For the text-containing cell, return its midpoint in (x, y) coordinate format. 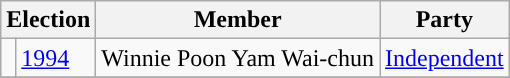
Party (445, 20)
Independent (445, 58)
Winnie Poon Yam Wai-chun (238, 58)
1994 (56, 58)
Member (238, 20)
Election (48, 20)
